Determine the (X, Y) coordinate at the center of the cell enclosing the given text.  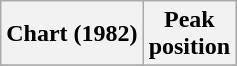
Chart (1982) (72, 34)
Peakposition (189, 34)
